Provide the (X, Y) coordinate of the cell's center where the given text is located.  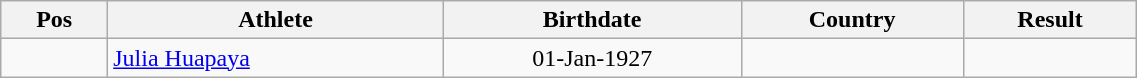
Athlete (276, 20)
Julia Huapaya (276, 58)
Birthdate (592, 20)
Country (852, 20)
Result (1050, 20)
Pos (54, 20)
01-Jan-1927 (592, 58)
